Output the [X, Y] coordinate of the center of the cell containing the given text.  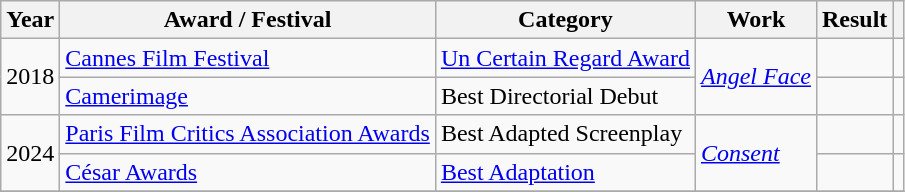
Category [565, 20]
César Awards [248, 172]
Best Directorial Debut [565, 96]
Paris Film Critics Association Awards [248, 134]
Cannes Film Festival [248, 58]
Angel Face [756, 77]
Un Certain Regard Award [565, 58]
Camerimage [248, 96]
Result [854, 20]
Best Adapted Screenplay [565, 134]
2024 [30, 153]
2018 [30, 77]
Award / Festival [248, 20]
Year [30, 20]
Work [756, 20]
Consent [756, 153]
Best Adaptation [565, 172]
